Locate the cell with the specified text and output its (x, y) center coordinate. 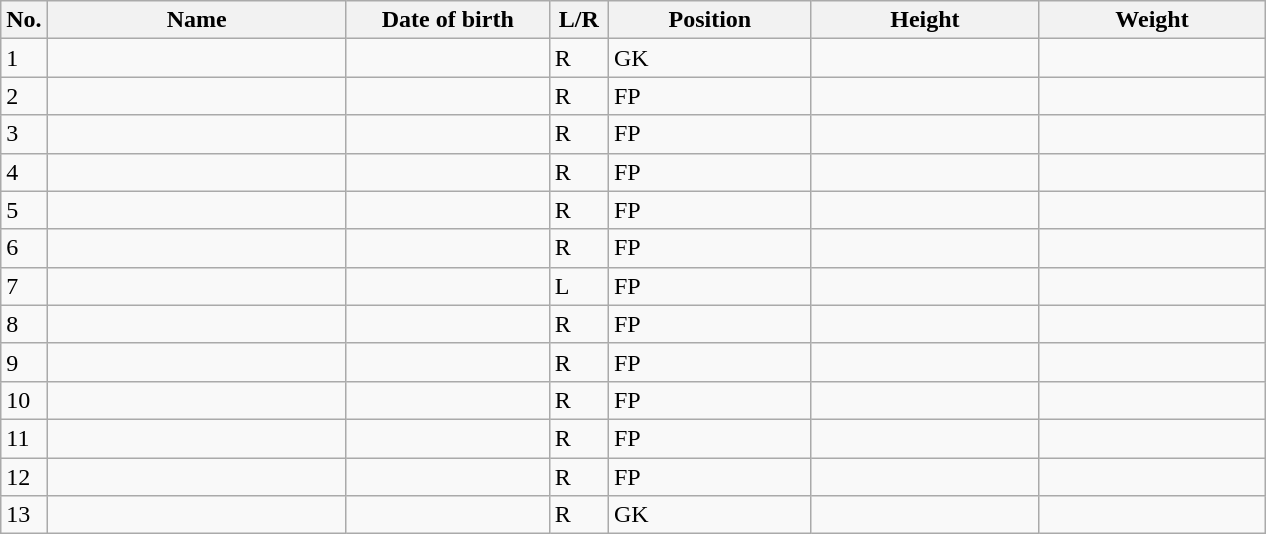
Weight (1152, 20)
8 (24, 324)
No. (24, 20)
Name (196, 20)
Height (924, 20)
11 (24, 438)
13 (24, 515)
7 (24, 286)
1 (24, 58)
3 (24, 134)
5 (24, 210)
9 (24, 362)
Position (710, 20)
L (578, 286)
6 (24, 248)
L/R (578, 20)
Date of birth (448, 20)
10 (24, 400)
2 (24, 96)
12 (24, 477)
4 (24, 172)
